Provide the [X, Y] coordinate of the cell's center where the given text is located.  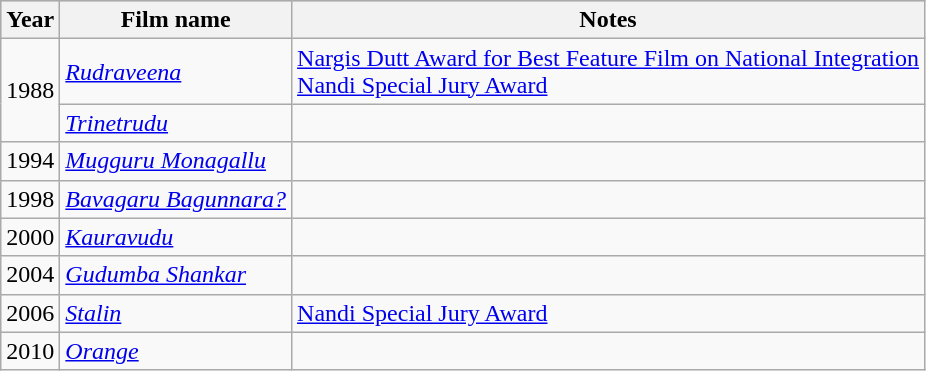
Rudraveena [176, 72]
Film name [176, 20]
1988 [30, 90]
2006 [30, 313]
Gudumba Shankar [176, 275]
Kauravudu [176, 237]
Bavagaru Bagunnara? [176, 199]
2010 [30, 351]
Stalin [176, 313]
Nargis Dutt Award for Best Feature Film on National Integration Nandi Special Jury Award [608, 72]
Mugguru Monagallu [176, 161]
2004 [30, 275]
Orange [176, 351]
Year [30, 20]
2000 [30, 237]
1998 [30, 199]
Notes [608, 20]
Trinetrudu [176, 123]
Nandi Special Jury Award [608, 313]
1994 [30, 161]
